Extract the (X, Y) coordinate from the center of the cell holding the provided text.  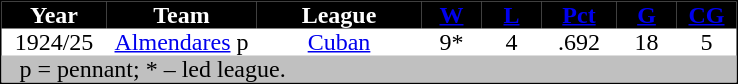
League (338, 16)
CG (706, 16)
4 (512, 42)
G (646, 16)
Team (181, 16)
Cuban (338, 42)
W (452, 16)
9* (452, 42)
1924/25 (54, 42)
5 (706, 42)
Almendares p (181, 42)
p = pennant; * – led league. (370, 70)
L (512, 16)
Year (54, 16)
Pct (580, 16)
18 (646, 42)
.692 (580, 42)
